From the cell containing the given text, extract its center point as (X, Y) coordinate. 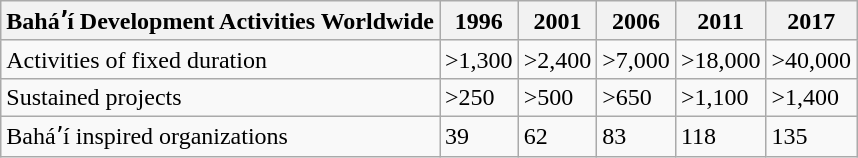
>1,100 (720, 97)
2011 (720, 21)
62 (558, 136)
2017 (812, 21)
>1,300 (480, 59)
2001 (558, 21)
1996 (480, 21)
>7,000 (636, 59)
39 (480, 136)
118 (720, 136)
>40,000 (812, 59)
>1,400 (812, 97)
Sustained projects (220, 97)
>2,400 (558, 59)
2006 (636, 21)
135 (812, 136)
Baháʼí inspired organizations (220, 136)
Baháʼí Development Activities Worldwide (220, 21)
83 (636, 136)
>18,000 (720, 59)
>500 (558, 97)
>650 (636, 97)
Activities of fixed duration (220, 59)
>250 (480, 97)
